From the cell containing the given text, extract its center point as (x, y) coordinate. 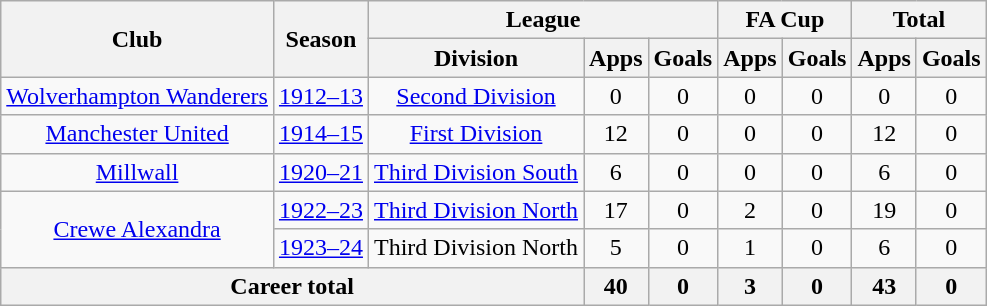
2 (750, 210)
Season (320, 39)
Manchester United (138, 134)
First Division (476, 134)
Crewe Alexandra (138, 229)
1923–24 (320, 248)
1922–23 (320, 210)
Division (476, 58)
1920–21 (320, 172)
1912–13 (320, 96)
5 (616, 248)
40 (616, 286)
43 (884, 286)
FA Cup (785, 20)
Club (138, 39)
19 (884, 210)
Wolverhampton Wanderers (138, 96)
1914–15 (320, 134)
Career total (292, 286)
League (542, 20)
3 (750, 286)
Millwall (138, 172)
Third Division South (476, 172)
17 (616, 210)
1 (750, 248)
Second Division (476, 96)
Total (919, 20)
